Return [X, Y] of the center of cell containing provided text 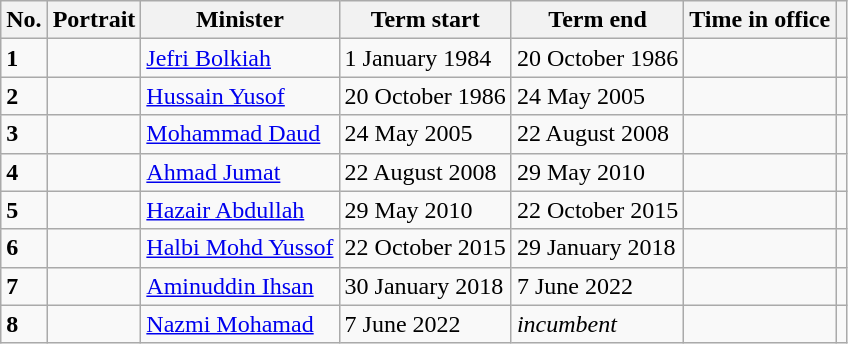
Jefri Bolkiah [240, 58]
1 January 1984 [425, 58]
2 [24, 96]
8 [24, 324]
Halbi Mohd Yussof [240, 248]
Term start [425, 20]
Mohammad Daud [240, 134]
Aminuddin Ihsan [240, 286]
29 January 2018 [597, 248]
Hussain Yusof [240, 96]
30 January 2018 [425, 286]
4 [24, 172]
Term end [597, 20]
7 [24, 286]
Minister [240, 20]
5 [24, 210]
Ahmad Jumat [240, 172]
Nazmi Mohamad [240, 324]
Hazair Abdullah [240, 210]
Time in office [760, 20]
3 [24, 134]
6 [24, 248]
1 [24, 58]
incumbent [597, 324]
Portrait [94, 20]
No. [24, 20]
